Extract the (x, y) coordinate from the center of the cell holding the provided text.  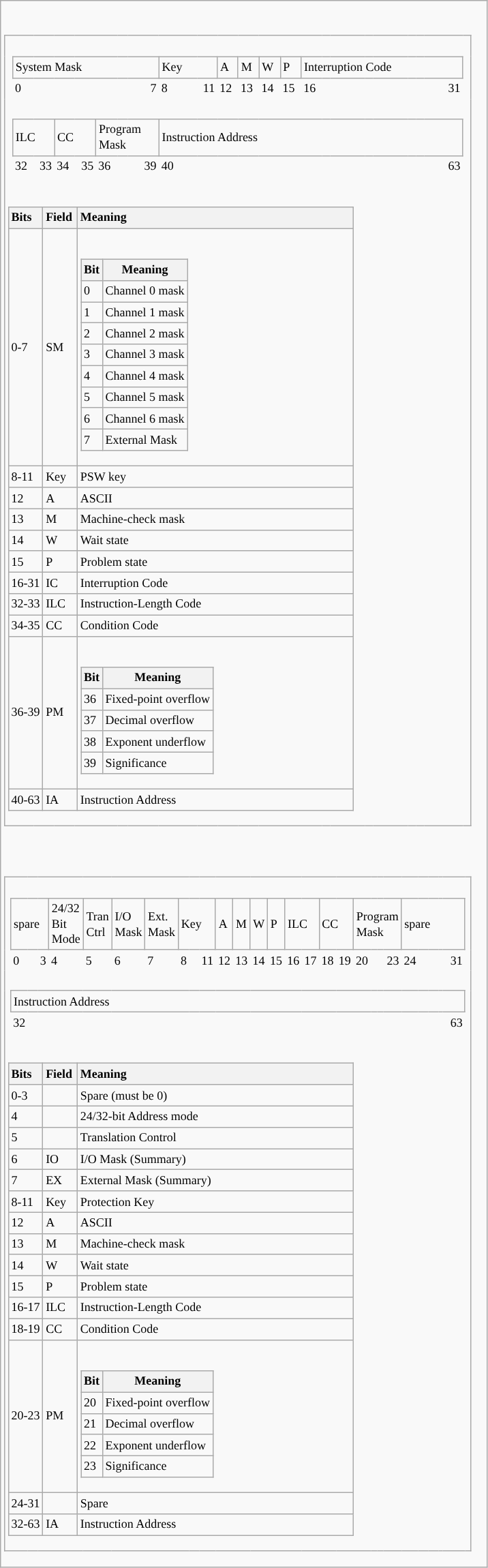
Channel 5 mask (144, 397)
Channel 0 mask (144, 290)
External Mask (Summary) (215, 1181)
18-19 (26, 1329)
0-3 (26, 1095)
20-23 (26, 1417)
32-63 (26, 1524)
PSW key (215, 477)
Channel 4 mask (144, 376)
1 (92, 312)
Channel 6 mask (144, 419)
16-17 (26, 1308)
32-33 (26, 604)
24 (410, 960)
37 (92, 720)
16-31 (26, 584)
SM (60, 348)
38 (92, 742)
Channel 3 mask (144, 355)
Bit Meaning 36 Fixed-point overflow 37 Decimal overflow 38 Exponent underflow 39 Significance (215, 713)
0-7 (26, 348)
24-31 (26, 1504)
EX (60, 1181)
Ext.Mask (162, 924)
18 (327, 960)
I/OMask (128, 924)
IO (60, 1159)
36-39 (26, 713)
40-63 (26, 800)
21 (92, 1423)
Channel 2 mask (144, 334)
2 (92, 334)
17 (311, 960)
34-35 (26, 626)
TranCtrl (97, 924)
Channel 1 mask (144, 312)
Spare (215, 1504)
Protection Key (215, 1201)
34 (65, 166)
22 (92, 1445)
Bit Meaning 0 Channel 0 mask 1 Channel 1 mask 2 Channel 2 mask 3 Channel 3 mask 4 Channel 4 mask 5 Channel 5 mask 6 Channel 6 mask 7 External Mask (215, 348)
35 (86, 166)
24/32-bit Address mode (215, 1117)
33 (44, 166)
System Mask (86, 67)
Spare (must be 0) (215, 1095)
19 (345, 960)
External Mask (144, 440)
24/32BitMode (65, 924)
IC (60, 584)
Translation Control (215, 1137)
I/O Mask (Summary) (215, 1159)
Bit Meaning 20 Fixed-point overflow 21 Decimal overflow 22 Exponent underflow 23 Significance (215, 1417)
40 (169, 166)
